For the text-containing cell, return its midpoint in [x, y] coordinate format. 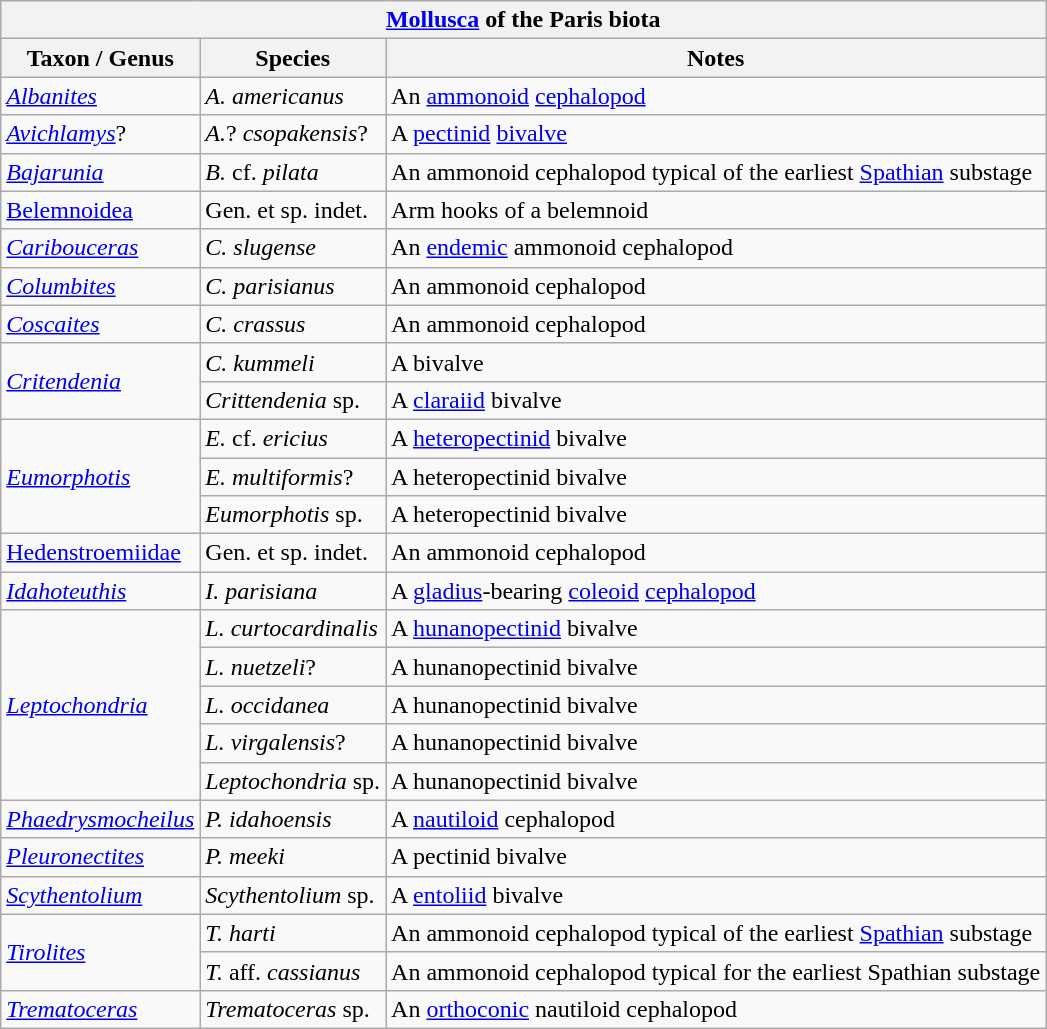
Caribouceras [100, 248]
P. idahoensis [293, 819]
Species [293, 58]
Trematoceras [100, 1009]
Tirolites [100, 952]
L. virgalensis? [293, 743]
L. nuetzeli? [293, 667]
T. aff. cassianus [293, 971]
T. harti [293, 933]
A.? csopakensis? [293, 134]
Pleuronectites [100, 857]
Notes [716, 58]
Bajarunia [100, 172]
Trematoceras sp. [293, 1009]
C. slugense [293, 248]
L. curtocardinalis [293, 629]
P. meeki [293, 857]
Coscaites [100, 324]
B. cf. pilata [293, 172]
A entoliid bivalve [716, 895]
L. occidanea [293, 705]
A gladius-bearing coleoid cephalopod [716, 591]
Hedenstroemiidae [100, 553]
C. parisianus [293, 286]
A claraiid bivalve [716, 400]
Crittendenia sp. [293, 400]
E. cf. ericius [293, 438]
Scythentolium sp. [293, 895]
Critendenia [100, 381]
A. americanus [293, 96]
Albanites [100, 96]
Mollusca of the Paris biota [524, 20]
Scythentolium [100, 895]
C. crassus [293, 324]
Eumorphotis [100, 476]
Avichlamys? [100, 134]
E. multiformis? [293, 477]
Leptochondria sp. [293, 781]
An orthoconic nautiloid cephalopod [716, 1009]
Idahoteuthis [100, 591]
Eumorphotis sp. [293, 515]
C. kummeli [293, 362]
An endemic ammonoid cephalopod [716, 248]
A bivalve [716, 362]
Belemnoidea [100, 210]
An ammonoid cephalopod typical for the earliest Spathian substage [716, 971]
Columbites [100, 286]
Leptochondria [100, 705]
Taxon / Genus [100, 58]
A nautiloid cephalopod [716, 819]
I. parisiana [293, 591]
Phaedrysmocheilus [100, 819]
Arm hooks of a belemnoid [716, 210]
